Search for the cell housing the specified text and yield its [X, Y] center coordinate. 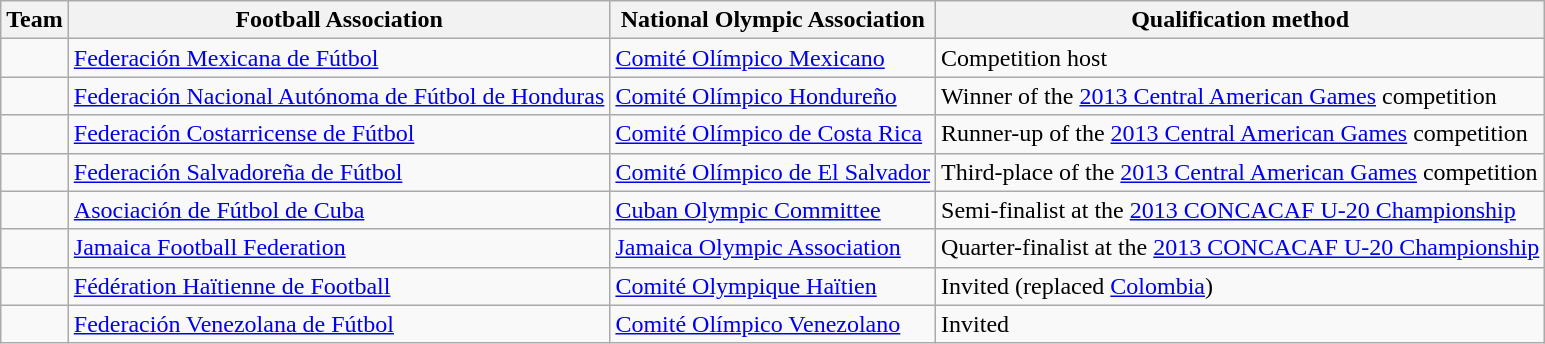
Third-place of the 2013 Central American Games competition [1240, 172]
Competition host [1240, 58]
Federación Venezolana de Fútbol [339, 324]
Team [35, 20]
Fédération Haïtienne de Football [339, 286]
Federación Salvadoreña de Fútbol [339, 172]
Asociación de Fútbol de Cuba [339, 210]
Jamaica Football Federation [339, 248]
Qualification method [1240, 20]
Invited [1240, 324]
National Olympic Association [773, 20]
Runner-up of the 2013 Central American Games competition [1240, 134]
Quarter-finalist at the 2013 CONCACAF U-20 Championship [1240, 248]
Comité Olympique Haïtien [773, 286]
Winner of the 2013 Central American Games competition [1240, 96]
Semi-finalist at the 2013 CONCACAF U-20 Championship [1240, 210]
Federación Mexicana de Fútbol [339, 58]
Comité Olímpico Mexicano [773, 58]
Invited (replaced Colombia) [1240, 286]
Comité Olímpico de Costa Rica [773, 134]
Comité Olímpico Venezolano [773, 324]
Cuban Olympic Committee [773, 210]
Football Association [339, 20]
Comité Olímpico Hondureño [773, 96]
Federación Costarricense de Fútbol [339, 134]
Comité Olímpico de El Salvador [773, 172]
Federación Nacional Autónoma de Fútbol de Honduras [339, 96]
Jamaica Olympic Association [773, 248]
